Return the (X, Y) coordinate for the center point of the cell that contains the specified text.  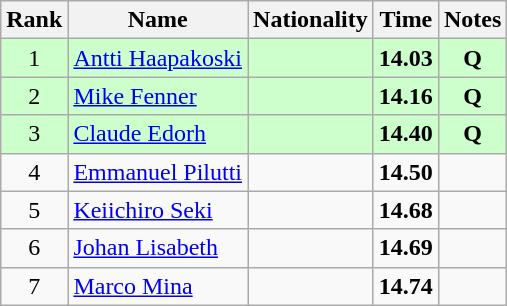
Emmanuel Pilutti (158, 172)
Nationality (311, 20)
14.50 (406, 172)
4 (34, 172)
14.74 (406, 286)
Claude Edorh (158, 134)
6 (34, 248)
Notes (472, 20)
14.40 (406, 134)
14.68 (406, 210)
Mike Fenner (158, 96)
5 (34, 210)
Keiichiro Seki (158, 210)
7 (34, 286)
Time (406, 20)
14.03 (406, 58)
Marco Mina (158, 286)
14.16 (406, 96)
1 (34, 58)
Johan Lisabeth (158, 248)
Name (158, 20)
Antti Haapakoski (158, 58)
3 (34, 134)
Rank (34, 20)
2 (34, 96)
14.69 (406, 248)
